Determine the [x, y] coordinate at the center of the cell enclosing the given text.  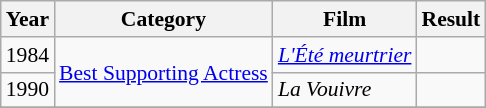
La Vouivre [345, 90]
L'Été meurtrier [345, 55]
Film [345, 19]
Year [28, 19]
1990 [28, 90]
Best Supporting Actress [164, 72]
Result [450, 19]
1984 [28, 55]
Category [164, 19]
